Provide the [X, Y] coordinate of the cell's center where the given text is located.  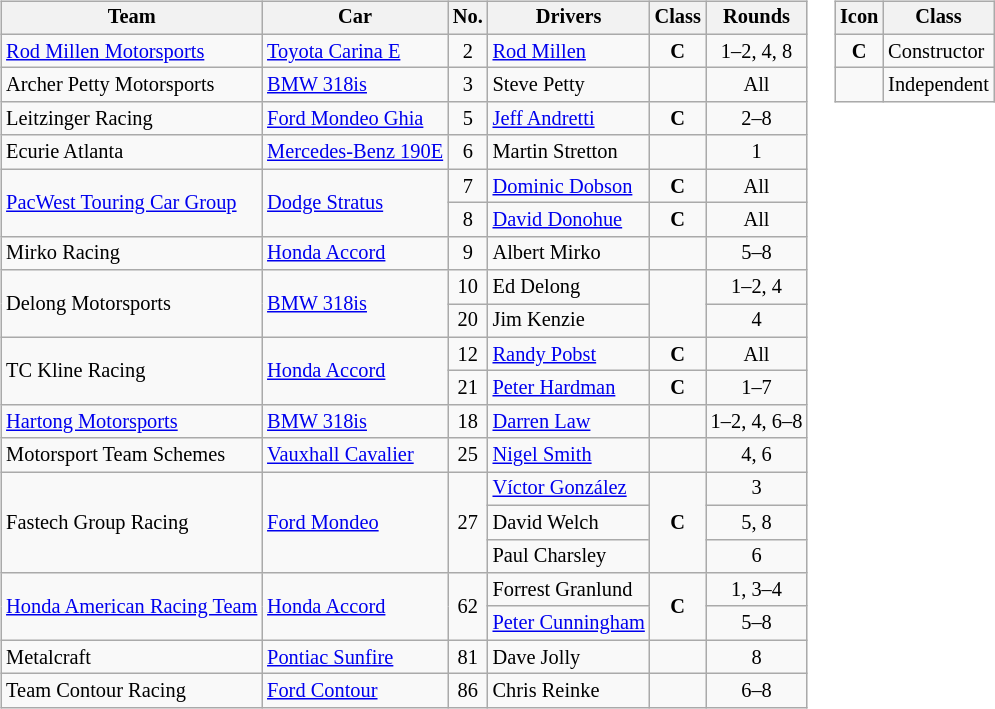
86 [468, 691]
Dave Jolly [569, 657]
Leitzinger Racing [132, 119]
10 [468, 287]
Team Contour Racing [132, 691]
Peter Cunningham [569, 623]
Mirko Racing [132, 253]
5 [468, 119]
4 [756, 321]
81 [468, 657]
Albert Mirko [569, 253]
Pontiac Sunfire [355, 657]
5, 8 [756, 522]
David Welch [569, 522]
9 [468, 253]
No. [468, 18]
Dodge Stratus [355, 202]
Víctor González [569, 489]
4, 6 [756, 455]
18 [468, 422]
27 [468, 522]
1–2, 4, 8 [756, 51]
7 [468, 186]
Delong Motorsports [132, 304]
Jeff Andretti [569, 119]
25 [468, 455]
Constructor [938, 51]
Mercedes-Benz 190E [355, 152]
Chris Reinke [569, 691]
Forrest Granlund [569, 590]
6–8 [756, 691]
Ford Mondeo [355, 522]
Rod Millen Motorsports [132, 51]
1 [756, 152]
2–8 [756, 119]
Rod Millen [569, 51]
Ford Mondeo Ghia [355, 119]
Rounds [756, 18]
21 [468, 388]
Ed Delong [569, 287]
2 [468, 51]
Randy Pobst [569, 354]
Motorsport Team Schemes [132, 455]
Drivers [569, 18]
Jim Kenzie [569, 321]
Honda American Racing Team [132, 606]
Vauxhall Cavalier [355, 455]
1, 3–4 [756, 590]
Steve Petty [569, 85]
TC Kline Racing [132, 370]
Dominic Dobson [569, 186]
1–2, 4, 6–8 [756, 422]
1–7 [756, 388]
Martin Stretton [569, 152]
Paul Charsley [569, 556]
62 [468, 606]
12 [468, 354]
Icon [859, 18]
Darren Law [569, 422]
David Donohue [569, 220]
Ford Contour [355, 691]
Fastech Group Racing [132, 522]
Nigel Smith [569, 455]
Team [132, 18]
Toyota Carina E [355, 51]
Peter Hardman [569, 388]
Ecurie Atlanta [132, 152]
20 [468, 321]
Hartong Motorsports [132, 422]
1–2, 4 [756, 287]
Car [355, 18]
Metalcraft [132, 657]
PacWest Touring Car Group [132, 202]
Archer Petty Motorsports [132, 85]
Independent [938, 85]
